Locate the cell with the specified text and output its (X, Y) center coordinate. 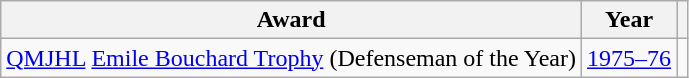
Award (292, 20)
QMJHL Emile Bouchard Trophy (Defenseman of the Year) (292, 58)
Year (630, 20)
1975–76 (630, 58)
